Return (X, Y) of the center of cell containing provided text 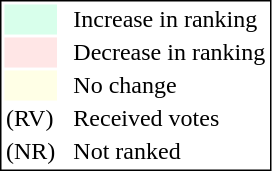
(NR) (30, 151)
Not ranked (170, 151)
(RV) (30, 119)
Increase in ranking (170, 19)
Decrease in ranking (170, 53)
Received votes (170, 119)
No change (170, 85)
